Scan for the cell matching the given text and deliver its [X, Y] coordinate at center. 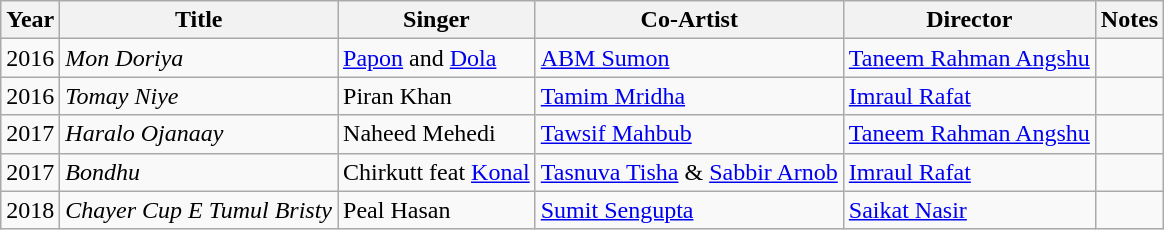
Naheed Mehedi [437, 134]
Year [30, 20]
Notes [1129, 20]
Mon Doriya [199, 58]
Co-Artist [689, 20]
Sumit Sengupta [689, 210]
Singer [437, 20]
Chirkutt feat Konal [437, 172]
Tomay Niye [199, 96]
2018 [30, 210]
Chayer Cup E Tumul Bristy [199, 210]
Title [199, 20]
Director [969, 20]
Saikat Nasir [969, 210]
Tasnuva Tisha & Sabbir Arnob [689, 172]
Tamim Mridha [689, 96]
Tawsif Mahbub [689, 134]
Papon and Dola [437, 58]
ABM Sumon [689, 58]
Bondhu [199, 172]
Piran Khan [437, 96]
Peal Hasan [437, 210]
Haralo Ojanaay [199, 134]
